From the cell containing the given text, extract its center point as (X, Y) coordinate. 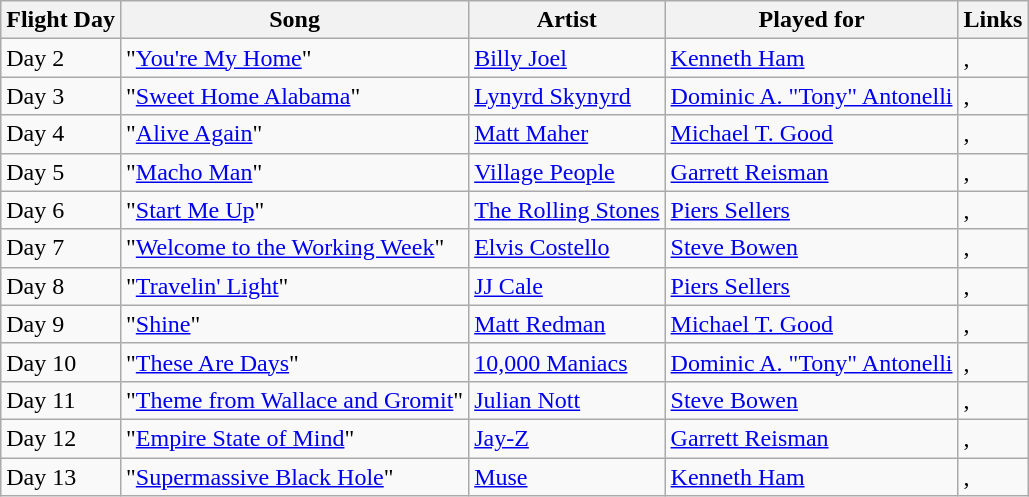
JJ Cale (567, 286)
Flight Day (61, 20)
Day 11 (61, 400)
Links (993, 20)
"Supermassive Black Hole" (294, 477)
Julian Nott (567, 400)
Day 2 (61, 58)
Matt Maher (567, 134)
Lynyrd Skynyrd (567, 96)
Day 9 (61, 324)
Day 4 (61, 134)
The Rolling Stones (567, 210)
"Start Me Up" (294, 210)
"Shine" (294, 324)
Day 13 (61, 477)
"Welcome to the Working Week" (294, 248)
Day 5 (61, 172)
"These Are Days" (294, 362)
Jay-Z (567, 438)
"Macho Man" (294, 172)
"Travelin' Light" (294, 286)
Day 8 (61, 286)
Day 6 (61, 210)
"Sweet Home Alabama" (294, 96)
Artist (567, 20)
Day 7 (61, 248)
Day 12 (61, 438)
Song (294, 20)
Day 10 (61, 362)
Muse (567, 477)
10,000 Maniacs (567, 362)
Village People (567, 172)
"Theme from Wallace and Gromit" (294, 400)
Played for (812, 20)
"Empire State of Mind" (294, 438)
Day 3 (61, 96)
"You're My Home" (294, 58)
Elvis Costello (567, 248)
Matt Redman (567, 324)
"Alive Again" (294, 134)
Billy Joel (567, 58)
